Return [x, y] of the center of cell containing provided text 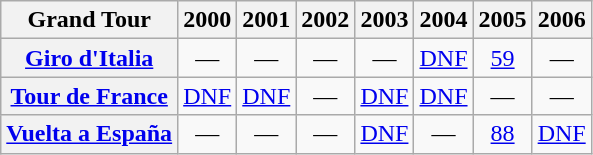
2002 [326, 20]
2000 [208, 20]
88 [502, 134]
2004 [444, 20]
Grand Tour [90, 20]
59 [502, 58]
2005 [502, 20]
2001 [266, 20]
Giro d'Italia [90, 58]
2006 [562, 20]
2003 [384, 20]
Tour de France [90, 96]
Vuelta a España [90, 134]
